Capture the cell that displays the provided text and extract its (X, Y) central coordinate. 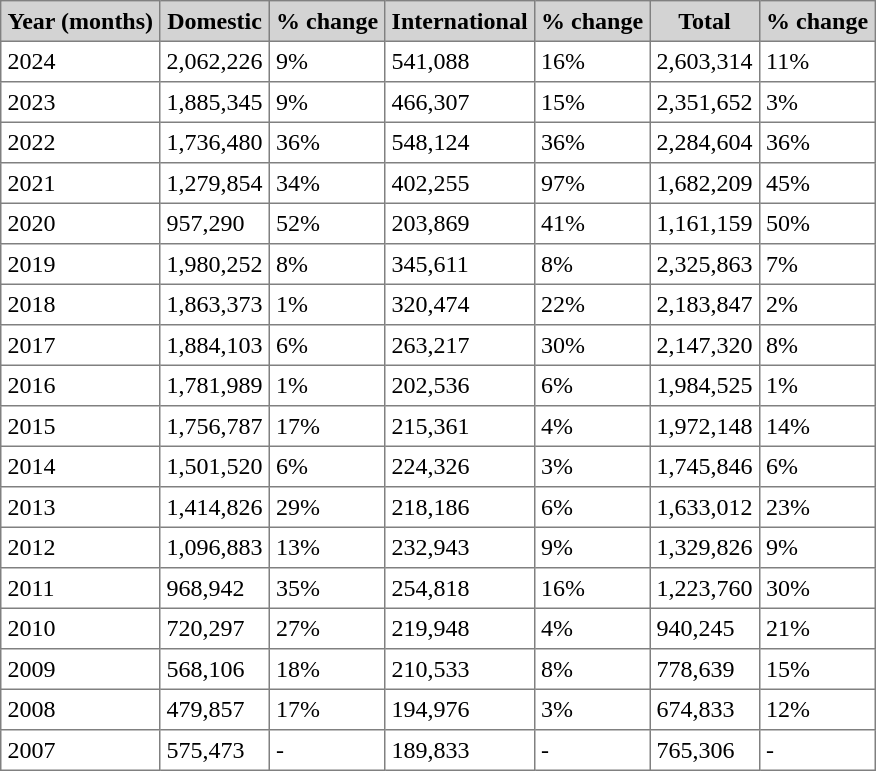
2015 (80, 426)
2010 (80, 628)
2,603,314 (705, 61)
2% (817, 304)
97% (592, 183)
218,186 (460, 507)
548,124 (460, 142)
1,279,854 (215, 183)
35% (327, 588)
2,183,847 (705, 304)
21% (817, 628)
2,325,863 (705, 264)
1,161,159 (705, 223)
22% (592, 304)
1,736,480 (215, 142)
1,414,826 (215, 507)
568,106 (215, 669)
45% (817, 183)
765,306 (705, 750)
International (460, 21)
215,361 (460, 426)
1,633,012 (705, 507)
1,972,148 (705, 426)
2009 (80, 669)
1,745,846 (705, 466)
13% (327, 547)
2024 (80, 61)
1,884,103 (215, 345)
2022 (80, 142)
29% (327, 507)
1,756,787 (215, 426)
2007 (80, 750)
2016 (80, 385)
2,351,652 (705, 102)
2020 (80, 223)
11% (817, 61)
466,307 (460, 102)
2013 (80, 507)
27% (327, 628)
Year (months) (80, 21)
345,611 (460, 264)
1,863,373 (215, 304)
202,536 (460, 385)
2,062,226 (215, 61)
52% (327, 223)
1,329,826 (705, 547)
2023 (80, 102)
2,284,604 (705, 142)
50% (817, 223)
12% (817, 709)
2011 (80, 588)
2008 (80, 709)
34% (327, 183)
2018 (80, 304)
1,501,520 (215, 466)
1,096,883 (215, 547)
402,255 (460, 183)
2,147,320 (705, 345)
968,942 (215, 588)
1,682,209 (705, 183)
1,984,525 (705, 385)
541,088 (460, 61)
23% (817, 507)
575,473 (215, 750)
18% (327, 669)
1,980,252 (215, 264)
Total (705, 21)
224,326 (460, 466)
1,223,760 (705, 588)
189,833 (460, 750)
7% (817, 264)
2012 (80, 547)
320,474 (460, 304)
14% (817, 426)
194,976 (460, 709)
263,217 (460, 345)
720,297 (215, 628)
210,533 (460, 669)
957,290 (215, 223)
Domestic (215, 21)
940,245 (705, 628)
203,869 (460, 223)
41% (592, 223)
778,639 (705, 669)
1,885,345 (215, 102)
2014 (80, 466)
2021 (80, 183)
254,818 (460, 588)
232,943 (460, 547)
1,781,989 (215, 385)
219,948 (460, 628)
2019 (80, 264)
479,857 (215, 709)
2017 (80, 345)
674,833 (705, 709)
